Detect which cell encompasses the target text, then output its [x, y] center coordinate. 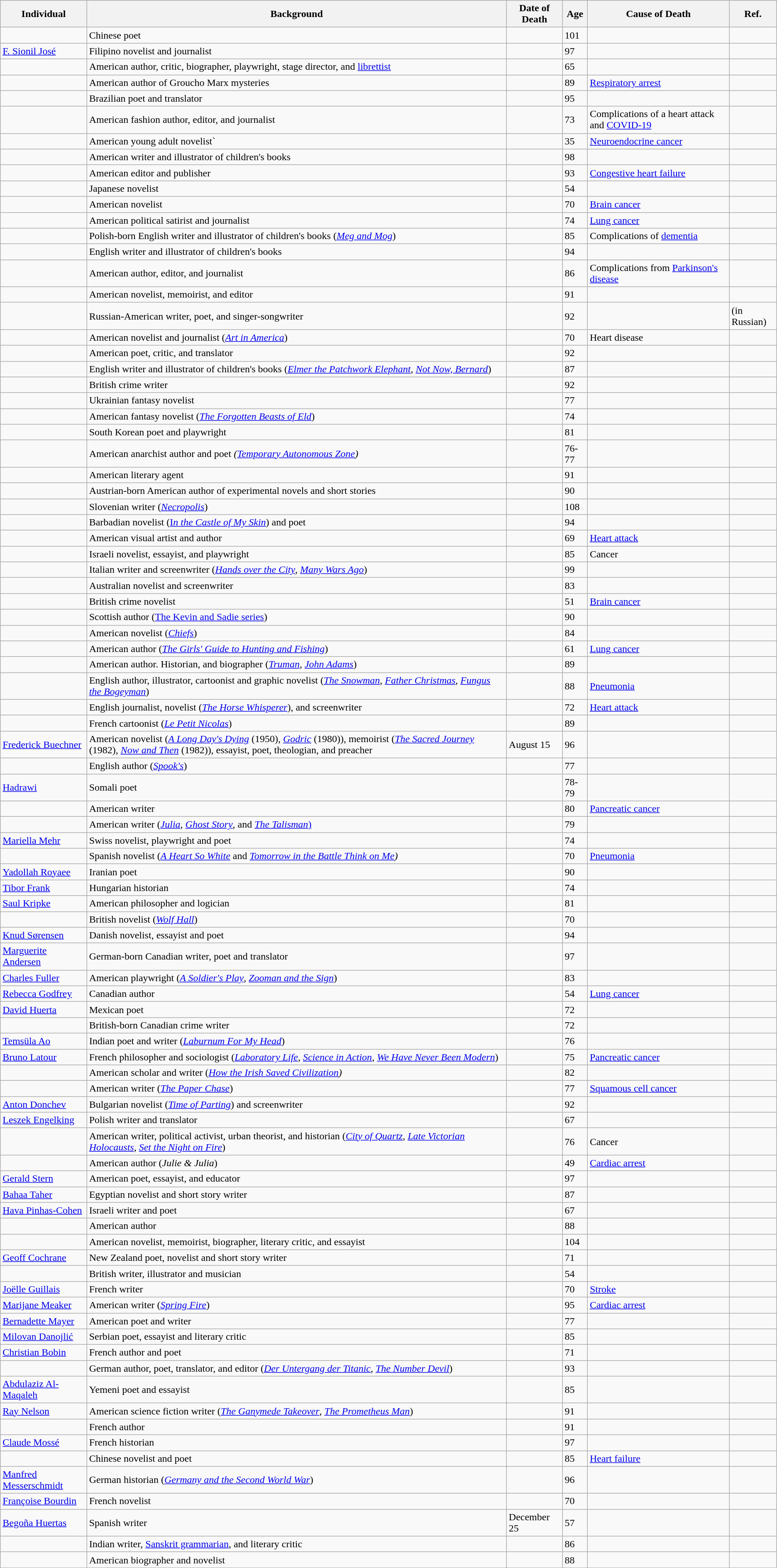
104 [575, 1242]
British novelist (Wolf Hall) [296, 919]
Tibor Frank [44, 888]
Japanese novelist [296, 188]
British crime writer [296, 385]
73 [575, 120]
Respiratory arrest [658, 83]
American fantasy novelist (The Forgotten Beasts of Eld) [296, 416]
American writer (The Paper Chase) [296, 1089]
English writer and illustrator of children's books (Elmer the Patchwork Elephant, Not Now, Bernard) [296, 369]
Age [575, 14]
Polish writer and translator [296, 1120]
Squamous cell cancer [658, 1089]
December 25 [535, 1522]
Israeli novelist, essayist, and playwright [296, 554]
Chinese novelist and poet [296, 1458]
Geoff Cochrane [44, 1258]
82 [575, 1073]
75 [575, 1057]
Slovenian writer (Necropolis) [296, 507]
Serbian poet, essayist and literary critic [296, 1337]
French historian [296, 1443]
Ref. [753, 14]
English author (Spook's) [296, 766]
German historian (Germany and the Second World War) [296, 1480]
69 [575, 538]
French novelist [296, 1501]
American author [296, 1226]
Israeli writer and poet [296, 1210]
Spanish writer [296, 1522]
Russian-American writer, poet, and singer-songwriter [296, 316]
South Korean poet and playwright [296, 432]
61 [575, 649]
Brazilian poet and translator [296, 98]
76-77 [575, 453]
Abdulaziz Al-Maqaleh [44, 1390]
Marijane Meaker [44, 1305]
Cause of Death [658, 14]
American writer and illustrator of children's books [296, 157]
American philosopher and logician [296, 904]
English journalist, novelist (The Horse Whisperer), and screenwriter [296, 707]
Joëlle Guillais [44, 1289]
Marguerite Andersen [44, 956]
American author (Julie & Julia) [296, 1163]
American writer (Julia, Ghost Story, and The Talisman) [296, 825]
American author. Historian, and biographer (Truman, John Adams) [296, 664]
English author, illustrator, cartoonist and graphic novelist (The Snowman, Father Christmas, Fungus the Bogeyman) [296, 686]
Frederick Buechner [44, 745]
American author, critic, biographer, playwright, stage director, and librettist [296, 67]
American biographer and novelist [296, 1560]
Knud Sørensen [44, 935]
Yadollah Royaee [44, 872]
American anarchist author and poet (Temporary Autonomous Zone) [296, 453]
Bruno Latour [44, 1057]
Austrian-born American author of experimental novels and short stories [296, 491]
French philosopher and sociologist (Laboratory Life, Science in Action, We Have Never Been Modern) [296, 1057]
American novelist, memoirist, biographer, literary critic, and essayist [296, 1242]
American poet and writer [296, 1321]
Hadrawi [44, 787]
Yemeni poet and essayist [296, 1390]
Italian writer and screenwriter (Hands over the City, Many Wars Ago) [296, 570]
Individual [44, 14]
Milovan Danojlić [44, 1337]
British-born Canadian crime writer [296, 1025]
Egyptian novelist and short story writer [296, 1194]
American visual artist and author [296, 538]
79 [575, 825]
Chinese poet [296, 35]
American poet, essayist, and educator [296, 1179]
78-79 [575, 787]
American poet, critic, and translator [296, 353]
New Zealand poet, novelist and short story writer [296, 1258]
99 [575, 570]
German author, poet, translator, and editor (Der Untergang der Titanic, The Number Devil) [296, 1368]
American fashion author, editor, and journalist [296, 120]
65 [575, 67]
Filipino novelist and journalist [296, 51]
American playwright (A Soldier's Play, Zooman and the Sign) [296, 978]
Iranian poet [296, 872]
Barbadian novelist (In the Castle of My Skin) and poet [296, 523]
American editor and publisher [296, 173]
Mariella Mehr [44, 840]
American author of Groucho Marx mysteries [296, 83]
Hava Pinhas-Cohen [44, 1210]
German-born Canadian writer, poet and translator [296, 956]
French author and poet [296, 1353]
French author [296, 1427]
Australian novelist and screenwriter [296, 586]
Rebecca Godfrey [44, 994]
Scottish author (The Kevin and Sadie series) [296, 617]
Heart failure [658, 1458]
American novelist [296, 204]
Hungarian historian [296, 888]
Complications of dementia [658, 236]
49 [575, 1163]
Somali poet [296, 787]
Saul Kripke [44, 904]
Christian Bobin [44, 1353]
Charles Fuller [44, 978]
American writer [296, 809]
American novelist (Chiefs) [296, 633]
Anton Donchev [44, 1104]
David Huerta [44, 1009]
American writer (Spring Fire) [296, 1305]
Begoña Huertas [44, 1522]
American scholar and writer (How the Irish Saved Civilization) [296, 1073]
Mexican poet [296, 1009]
Swiss novelist, playwright and poet [296, 840]
Indian writer, Sanskrit grammarian, and literary critic [296, 1544]
British crime novelist [296, 601]
American author, editor, and journalist [296, 273]
American young adult novelist` [296, 141]
Complications of a heart attack and COVID-19 [658, 120]
80 [575, 809]
Heart disease [658, 337]
Spanish novelist (A Heart So White and Tomorrow in the Battle Think on Me) [296, 856]
51 [575, 601]
French cartoonist (Le Petit Nicolas) [296, 723]
Temsüla Ao [44, 1041]
Indian poet and writer (Laburnum For My Head) [296, 1041]
American science fiction writer (The Ganymede Takeover, The Prometheus Man) [296, 1411]
Bernadette Mayer [44, 1321]
Background [296, 14]
British writer, illustrator and musician [296, 1273]
101 [575, 35]
F. Sionil José [44, 51]
108 [575, 507]
Danish novelist, essayist and poet [296, 935]
Françoise Bourdin [44, 1501]
Ray Nelson [44, 1411]
35 [575, 141]
American novelist and journalist (Art in America) [296, 337]
American literary agent [296, 475]
Claude Mossé [44, 1443]
57 [575, 1522]
Bahaa Taher [44, 1194]
English writer and illustrator of children's books [296, 252]
Manfred Messerschmidt [44, 1480]
Stroke [658, 1289]
Date of Death [535, 14]
French writer [296, 1289]
American author (The Girls' Guide to Hunting and Fishing) [296, 649]
Congestive heart failure [658, 173]
98 [575, 157]
Canadian author [296, 994]
August 15 [535, 745]
American writer, political activist, urban theorist, and historian (City of Quartz, Late Victorian Holocausts, Set the Night on Fire) [296, 1141]
84 [575, 633]
American novelist, memoirist, and editor [296, 295]
Bulgarian novelist (Time of Parting) and screenwriter [296, 1104]
Ukrainian fantasy novelist [296, 401]
Leszek Engelking [44, 1120]
Polish-born English writer and illustrator of children's books (Meg and Mog) [296, 236]
Gerald Stern [44, 1179]
(in Russian) [753, 316]
American political satirist and journalist [296, 220]
Neuroendocrine cancer [658, 141]
Complications from Parkinson's disease [658, 273]
